Return the [x, y] coordinate for the center point of the cell that contains the specified text.  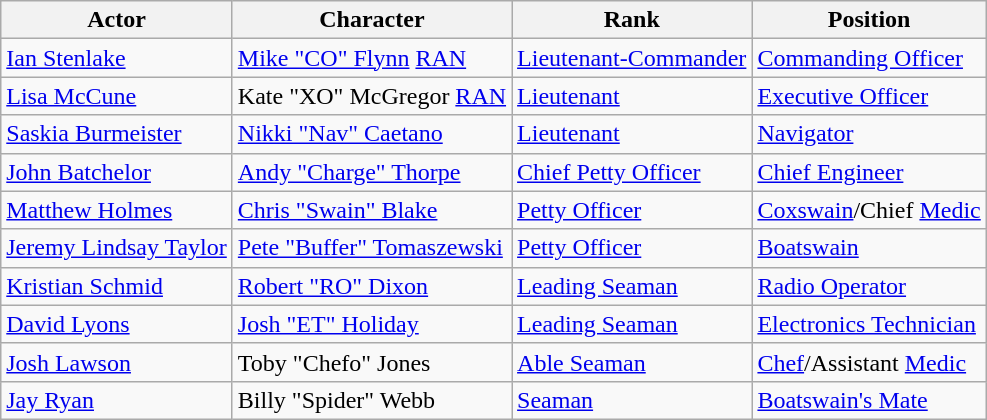
Saskia Burmeister [117, 134]
Kristian Schmid [117, 286]
Seaman [632, 400]
Josh "ET" Holiday [372, 324]
Billy "Spider" Webb [372, 400]
Boatswain's Mate [869, 400]
Jeremy Lindsay Taylor [117, 248]
Andy "Charge" Thorpe [372, 172]
Chris "Swain" Blake [372, 210]
Commanding Officer [869, 58]
Ian Stenlake [117, 58]
Executive Officer [869, 96]
John Batchelor [117, 172]
Chef/Assistant Medic [869, 362]
Lieutenant-Commander [632, 58]
Robert "RO" Dixon [372, 286]
Toby "Chefo" Jones [372, 362]
Able Seaman [632, 362]
Coxswain/Chief Medic [869, 210]
Kate "XO" McGregor RAN [372, 96]
Electronics Technician [869, 324]
Josh Lawson [117, 362]
Character [372, 20]
Matthew Holmes [117, 210]
Radio Operator [869, 286]
Pete "Buffer" Tomaszewski [372, 248]
Actor [117, 20]
David Lyons [117, 324]
Rank [632, 20]
Position [869, 20]
Chief Engineer [869, 172]
Jay Ryan [117, 400]
Navigator [869, 134]
Chief Petty Officer [632, 172]
Lisa McCune [117, 96]
Mike "CO" Flynn RAN [372, 58]
Boatswain [869, 248]
Nikki "Nav" Caetano [372, 134]
